Return (x, y) of the center of cell containing provided text 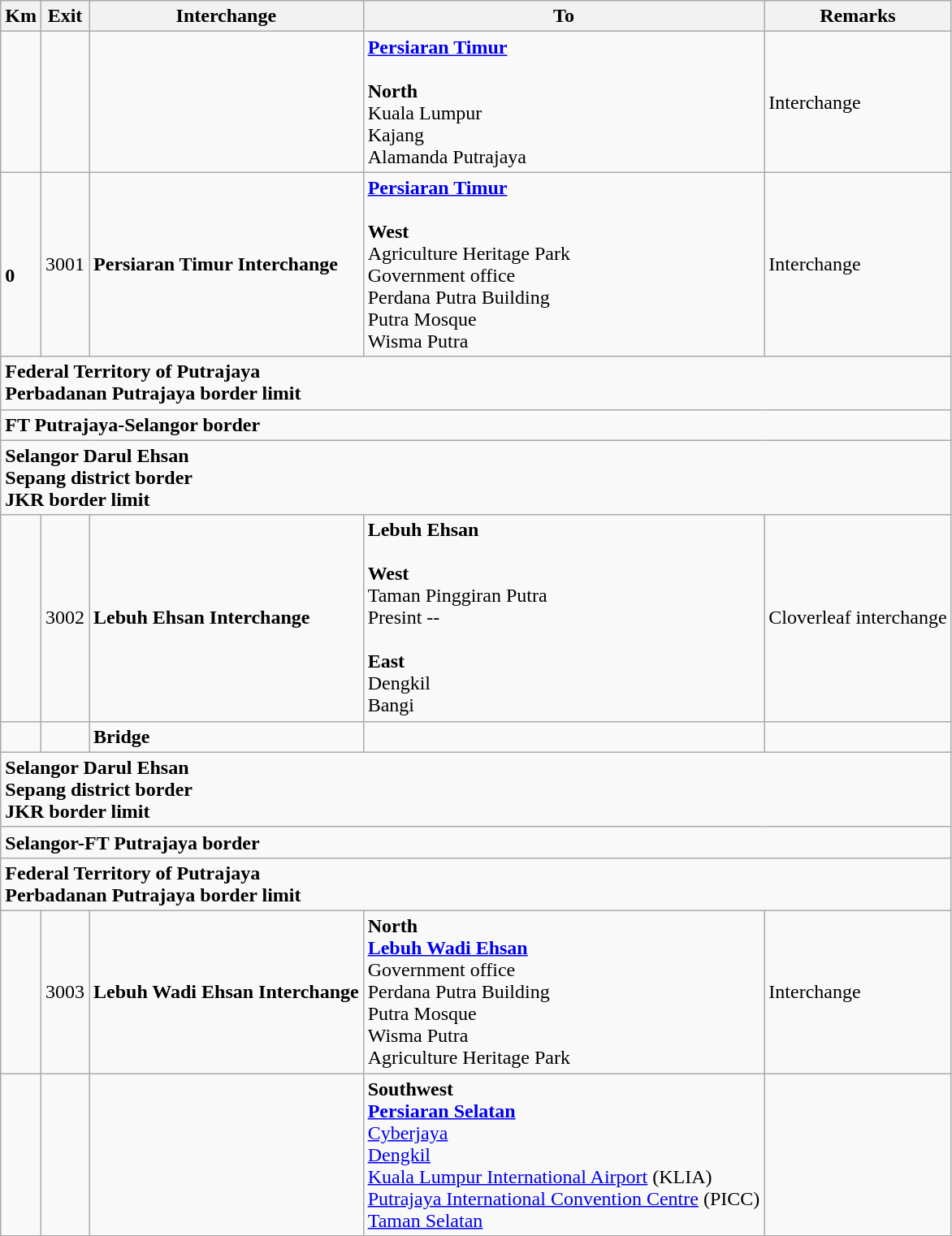
3001 (65, 265)
Persiaran TimurNorth Kuala Lumpur KajangAlamanda Putrajaya (564, 102)
Lebuh Wadi Ehsan Interchange (227, 992)
Selangor-FT Putrajaya border (476, 842)
0 (21, 265)
Persiaran Timur Interchange (227, 265)
3002 (65, 618)
Km (21, 16)
FT Putrajaya-Selangor border (476, 425)
SouthwestPersiaran SelatanCyberjaya Dengkil Kuala Lumpur International Airport (KLIA) Putrajaya International Convention Centre (PICC)Taman Selatan (564, 1155)
NorthLebuh Wadi EhsanGovernment officePerdana Putra BuildingPutra MosqueWisma PutraAgriculture Heritage Park (564, 992)
Persiaran TimurWestAgriculture Heritage ParkGovernment officePerdana Putra BuildingPutra MosqueWisma Putra (564, 265)
Bridge (227, 737)
To (564, 16)
3003 (65, 992)
Lebuh EhsanWestTaman Pinggiran PutraPresint --East Dengkil Bangi (564, 618)
Cloverleaf interchange (858, 618)
Remarks (858, 16)
Exit (65, 16)
Lebuh Ehsan Interchange (227, 618)
